Extract the [x, y] coordinate from the center of the cell holding the provided text.  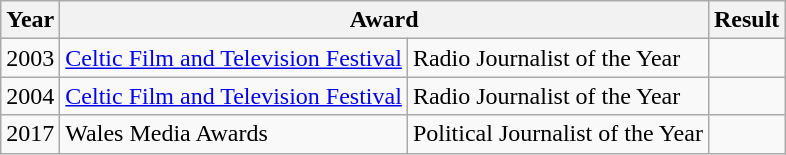
2004 [30, 96]
Result [746, 20]
Year [30, 20]
Political Journalist of the Year [558, 134]
2017 [30, 134]
Award [384, 20]
Wales Media Awards [234, 134]
2003 [30, 58]
